Identify which cell holds the provided text, then report its [x, y] central coordinate. 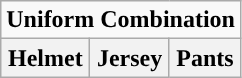
Helmet [46, 58]
Jersey [130, 58]
Pants [204, 58]
Uniform Combination [121, 20]
